Pinpoint the cell where the given text exists, returning its [x, y] midpoint coordinate. 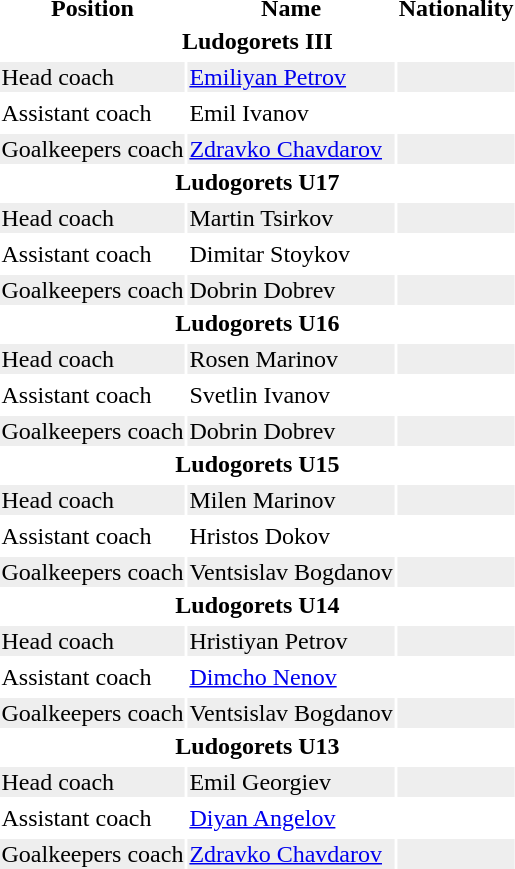
Emil Ivanov [291, 113]
Hristos Dokov [291, 536]
Ludogorets III [258, 41]
Ludogorets U16 [258, 323]
Milen Marinov [291, 500]
Hristiyan Petrov [291, 641]
Ludogorets U17 [258, 182]
Diyan Angelov [291, 818]
Dimcho Nenov [291, 677]
Ludogorets U13 [258, 746]
Ludogorets U14 [258, 605]
Rosen Marinov [291, 359]
Svetlin Ivanov [291, 395]
Emiliyan Petrov [291, 77]
Martin Tsirkov [291, 218]
Ludogorets U15 [258, 464]
Emil Georgiev [291, 782]
Dimitar Stoykov [291, 254]
